Return the (x, y) coordinate for the center point of the cell that contains the specified text.  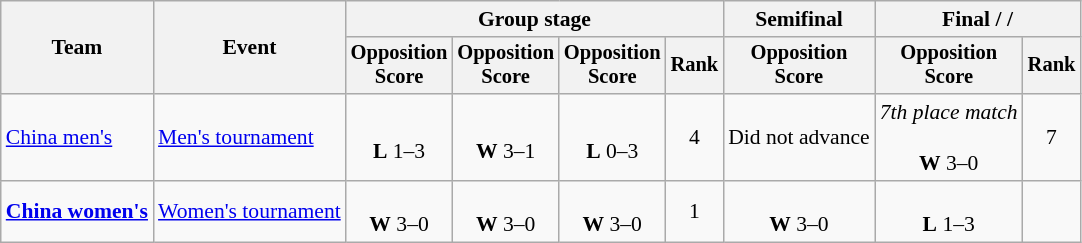
Men's tournament (250, 138)
Semifinal (799, 19)
Final / / (978, 19)
Team (77, 48)
7th place matchW 3–0 (949, 138)
Group stage (534, 19)
4 (695, 138)
7 (1052, 138)
1 (695, 212)
W 3–1 (506, 138)
L 0–3 (612, 138)
China men's (77, 138)
Event (250, 48)
Women's tournament (250, 212)
China women's (77, 212)
Did not advance (799, 138)
